Locate the cell with the specified text and output its (x, y) center coordinate. 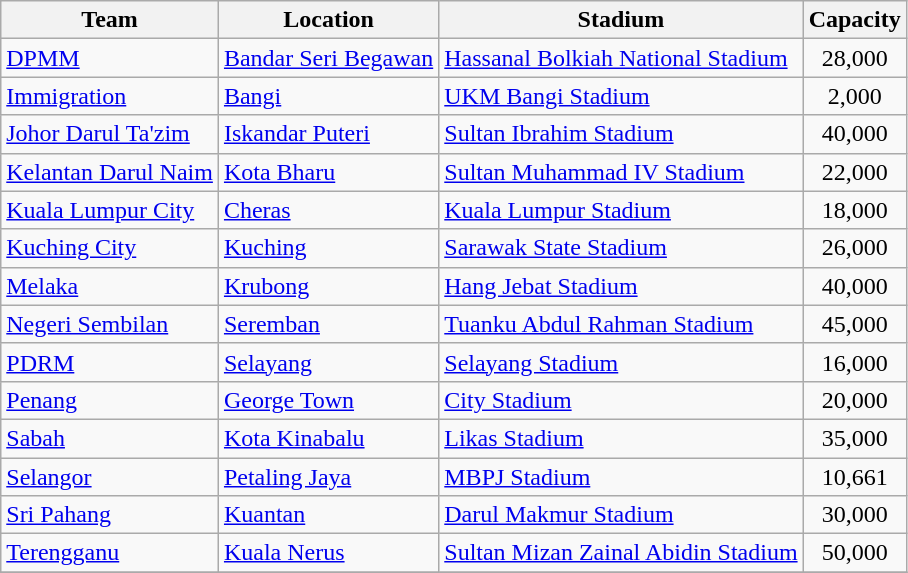
Petaling Jaya (328, 477)
Kuala Lumpur City (110, 210)
Melaka (110, 286)
Kota Kinabalu (328, 438)
Darul Makmur Stadium (621, 515)
Selangor (110, 477)
George Town (328, 400)
18,000 (854, 210)
Krubong (328, 286)
Location (328, 20)
Immigration (110, 96)
Kuching City (110, 248)
Sultan Muhammad IV Stadium (621, 172)
Sarawak State Stadium (621, 248)
2,000 (854, 96)
35,000 (854, 438)
Bangi (328, 96)
Stadium (621, 20)
Kuantan (328, 515)
16,000 (854, 362)
50,000 (854, 553)
MBPJ Stadium (621, 477)
Kuala Nerus (328, 553)
PDRM (110, 362)
Sabah (110, 438)
28,000 (854, 58)
22,000 (854, 172)
20,000 (854, 400)
Johor Darul Ta'zim (110, 134)
Sultan Ibrahim Stadium (621, 134)
Capacity (854, 20)
Seremban (328, 324)
City Stadium (621, 400)
Sri Pahang (110, 515)
DPMM (110, 58)
Bandar Seri Begawan (328, 58)
Selayang Stadium (621, 362)
Kota Bharu (328, 172)
Iskandar Puteri (328, 134)
UKM Bangi Stadium (621, 96)
Hang Jebat Stadium (621, 286)
Terengganu (110, 553)
Penang (110, 400)
Kuching (328, 248)
Cheras (328, 210)
26,000 (854, 248)
Kuala Lumpur Stadium (621, 210)
Sultan Mizan Zainal Abidin Stadium (621, 553)
Likas Stadium (621, 438)
Negeri Sembilan (110, 324)
45,000 (854, 324)
Selayang (328, 362)
Tuanku Abdul Rahman Stadium (621, 324)
Team (110, 20)
Kelantan Darul Naim (110, 172)
10,661 (854, 477)
30,000 (854, 515)
Hassanal Bolkiah National Stadium (621, 58)
